Pinpoint the cell where the given text exists, returning its (x, y) midpoint coordinate. 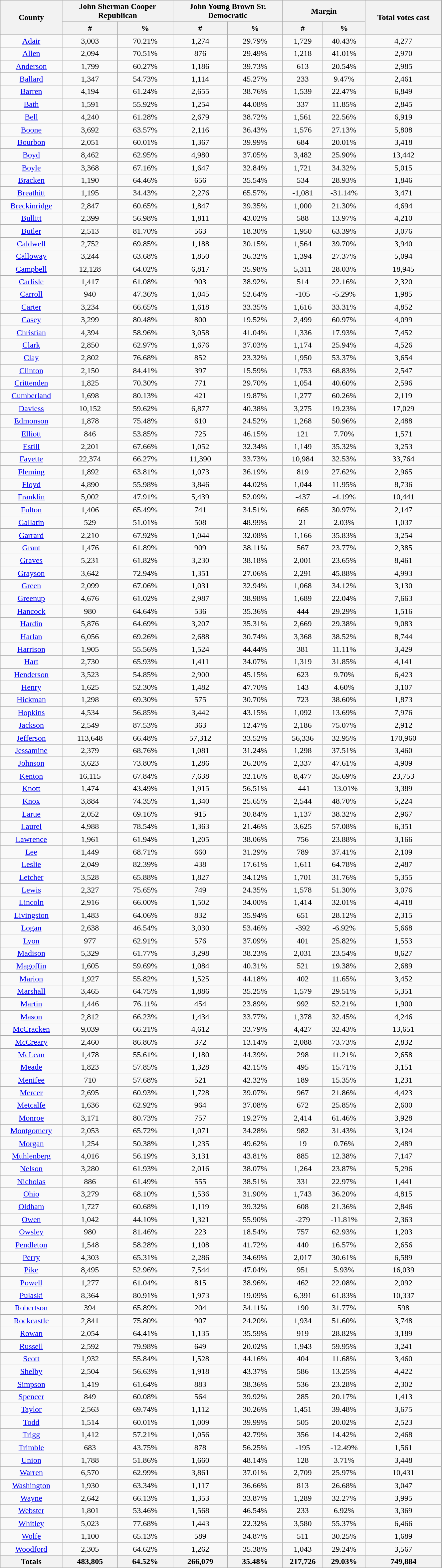
121 (303, 434)
8,462 (90, 155)
75.07% (344, 725)
3,623 (90, 763)
61.64% (145, 1384)
11.11% (344, 649)
Boyle (31, 167)
-31.14% (344, 193)
454 (200, 1004)
2,642 (90, 1498)
28.12% (344, 915)
45.88% (344, 573)
756 (303, 839)
1,571 (403, 434)
19.09% (255, 1295)
2,730 (90, 662)
Pulaski (31, 1295)
Madison (31, 953)
23.77% (344, 548)
-105 (303, 294)
27.37% (344, 256)
7,976 (403, 712)
381 (303, 649)
56.85% (145, 712)
34.28% (255, 1131)
4,422 (403, 1371)
-12.49% (344, 1447)
65.72% (145, 1131)
80.13% (145, 396)
43.75% (145, 1447)
Bell (31, 117)
Butler (31, 231)
35.94% (255, 915)
Menifee (31, 1080)
38.51% (255, 1181)
Meade (31, 1067)
8,364 (90, 1295)
4,676 (90, 599)
Green (31, 586)
67.16% (145, 167)
22.04% (344, 599)
2,460 (90, 1042)
27.06% (255, 573)
55.84% (145, 1359)
52.21% (344, 1004)
1,579 (303, 991)
33.79% (255, 1029)
42.79% (255, 1435)
3,846 (200, 484)
55.37% (344, 1523)
7,452 (403, 332)
567 (303, 548)
4,394 (90, 332)
3,528 (90, 877)
75.48% (145, 421)
2,337 (303, 763)
Lee (31, 852)
68.71% (145, 852)
60.27% (145, 66)
3,166 (403, 839)
39.35% (255, 206)
Metcalfe (31, 1105)
6,056 (90, 637)
61.24% (145, 92)
Carroll (31, 294)
34.00% (255, 903)
63.39% (344, 231)
2,916 (90, 903)
33.35% (255, 307)
5,015 (403, 167)
57.85% (145, 1067)
10,152 (90, 408)
Cumberland (31, 396)
2,186 (303, 725)
977 (90, 940)
1,186 (200, 66)
846 (90, 434)
1,262 (200, 1549)
1,618 (200, 307)
Marshall (31, 991)
58.96% (145, 332)
438 (200, 865)
32.95% (344, 738)
1,728 (200, 1093)
-6.92% (344, 928)
4,277 (403, 41)
4,852 (403, 307)
Franklin (31, 497)
19 (303, 1143)
3,442 (200, 712)
56.51% (255, 789)
1,205 (200, 839)
4,534 (90, 712)
2,592 (90, 1346)
3,580 (303, 1523)
1,827 (200, 877)
34.87% (255, 1536)
2,088 (303, 1042)
2,689 (403, 966)
1,188 (200, 244)
511 (303, 1536)
1,446 (90, 1004)
25.94% (344, 345)
80.73% (145, 1118)
22.56% (344, 117)
65.57% (255, 193)
2,016 (200, 1169)
69.74% (145, 1410)
7.70% (344, 434)
42.32% (255, 1080)
51.86% (145, 1460)
66.27% (145, 459)
75.80% (145, 1321)
Nicholas (31, 1181)
44.39% (255, 1055)
1,231 (403, 1080)
60.97% (344, 320)
3,465 (90, 991)
3,003 (90, 41)
61.77% (145, 953)
2,052 (90, 814)
672 (303, 1105)
909 (200, 548)
64.62% (145, 1549)
23.28% (344, 1384)
1,524 (200, 649)
52.64% (255, 294)
2,669 (303, 624)
363 (200, 725)
3,642 (90, 573)
649 (200, 1346)
Hancock (31, 611)
4,303 (90, 1257)
35.59% (255, 1333)
22.47% (344, 92)
1,135 (200, 1333)
43.49% (145, 789)
Hardin (31, 624)
84.41% (145, 371)
2,544 (303, 801)
32.34% (255, 446)
38.06% (255, 839)
2,461 (403, 79)
815 (200, 1283)
3,429 (403, 649)
37.08% (255, 1105)
2,053 (90, 1131)
1,482 (200, 687)
3,448 (403, 1460)
40.31% (255, 966)
64.78% (344, 865)
55.82% (145, 978)
64.02% (145, 269)
1,625 (90, 687)
1,799 (90, 66)
3.71% (344, 1460)
4,526 (403, 345)
39.73% (255, 66)
1,274 (200, 41)
69.16% (145, 814)
Morgan (31, 1143)
1,419 (90, 1384)
6,570 (90, 1473)
30.74% (255, 637)
8,627 (403, 953)
62.91% (145, 940)
2,802 (90, 358)
49.62% (255, 1143)
2,499 (303, 320)
204 (200, 1308)
5,439 (200, 497)
421 (200, 396)
Laurel (31, 827)
2,513 (90, 231)
444 (303, 611)
61.89% (145, 548)
Hopkins (31, 712)
Muhlenberg (31, 1156)
41.04% (255, 332)
0.76% (344, 1143)
21.86% (344, 1093)
28.82% (344, 1333)
Garrard (31, 535)
23.89% (255, 1004)
55.56% (145, 649)
Washington (31, 1485)
3,523 (90, 674)
Hickman (31, 700)
43.15% (255, 712)
11,390 (200, 459)
Barren (31, 92)
Gallatin (31, 522)
1,973 (200, 1295)
1,218 (303, 54)
Greenup (31, 599)
5,023 (90, 1523)
8,736 (403, 484)
29.51% (344, 991)
Kenton (31, 776)
1,449 (90, 852)
21 (303, 522)
8,744 (403, 637)
Lewis (31, 890)
38.52% (344, 637)
82.39% (145, 865)
47.04% (255, 1270)
35.38% (255, 1549)
2,832 (403, 1042)
967 (303, 1093)
36.32% (255, 256)
44.44% (255, 649)
Nelson (31, 1169)
6,877 (200, 408)
11.21% (344, 1055)
1,823 (90, 1067)
2,286 (200, 1257)
4,246 (403, 1017)
1,112 (200, 1410)
38.92% (255, 282)
29.70% (255, 383)
3,928 (403, 1118)
14.42% (344, 1435)
1,328 (200, 1067)
25.65% (255, 801)
1,056 (200, 1435)
Owen (31, 1219)
61.49% (145, 1181)
Lyon (31, 940)
Larue (31, 814)
4,240 (90, 117)
1,286 (200, 763)
3,047 (403, 1485)
598 (403, 1308)
2,523 (403, 1422)
1,729 (303, 41)
12.38% (344, 1156)
1,825 (90, 383)
26.20% (255, 763)
1,031 (200, 586)
Hart (31, 662)
38.96% (255, 1283)
1,918 (200, 1371)
34.43% (145, 193)
3,279 (90, 1194)
32.94% (255, 586)
Anderson (31, 66)
Letcher (31, 877)
2,596 (403, 383)
51.30% (344, 890)
32.08% (255, 535)
Trigg (31, 1435)
55.98% (145, 484)
534 (303, 180)
7,663 (403, 599)
5,296 (403, 1169)
3,130 (403, 586)
Adair (31, 41)
613 (303, 66)
3,675 (403, 1410)
Clark (31, 345)
45.15% (255, 674)
61.08% (145, 282)
79.98% (145, 1346)
964 (200, 1105)
2,658 (403, 1055)
44.10% (145, 1219)
Pendleton (31, 1245)
505 (303, 1422)
6,817 (200, 269)
80.48% (145, 320)
1,605 (90, 966)
9.47% (344, 79)
Estill (31, 446)
81.46% (145, 1232)
1,045 (200, 294)
Fulton (31, 510)
35.25% (255, 991)
1,886 (200, 991)
26.68% (344, 1485)
2,488 (403, 421)
10,984 (303, 459)
Mercer (31, 1093)
Livingston (31, 915)
555 (200, 1181)
23.88% (344, 839)
23.32% (255, 358)
1,647 (200, 167)
17.93% (344, 332)
Powell (31, 1283)
Total votes cast (403, 17)
2,119 (403, 396)
32.45% (344, 1017)
56.25% (255, 1447)
1,411 (200, 662)
24.52% (255, 421)
3,567 (403, 1549)
Ohio (31, 1194)
35.31% (255, 624)
20.54% (344, 66)
28.03% (344, 269)
2,709 (303, 1473)
32.53% (344, 459)
1,117 (200, 1485)
819 (303, 472)
3,241 (403, 1346)
1,516 (403, 611)
59.69% (145, 966)
2,399 (90, 218)
683 (90, 1447)
1,878 (90, 421)
992 (303, 1004)
1,363 (200, 827)
2,017 (303, 1257)
59.95% (344, 1346)
1,434 (200, 1017)
Montgomery (31, 1131)
6,849 (403, 92)
1,009 (200, 1422)
69.85% (145, 244)
3,124 (403, 1131)
Warren (31, 1473)
47.36% (145, 294)
1,721 (303, 167)
62.92% (145, 1105)
-13.01% (344, 789)
Scott (31, 1359)
394 (90, 1308)
3,107 (403, 687)
401 (303, 940)
1,413 (403, 1397)
3,884 (90, 801)
2,150 (90, 371)
21.30% (344, 206)
3,995 (403, 1498)
5,224 (403, 801)
1,698 (90, 396)
3,244 (90, 256)
59.62% (145, 408)
38.36% (255, 1384)
1,476 (90, 548)
19.38% (344, 966)
61.94% (145, 839)
2,147 (403, 510)
80.91% (145, 1295)
2,487 (403, 865)
30.97% (344, 510)
Woodford (31, 1549)
57.21% (145, 1435)
440 (303, 1245)
Boone (31, 130)
1,336 (303, 332)
35.54% (255, 180)
1,930 (90, 1485)
39.92% (255, 1397)
33,764 (403, 459)
564 (200, 1397)
30.70% (255, 700)
9,083 (403, 624)
Jessamine (31, 750)
60.68% (145, 1207)
38.76% (255, 92)
3,280 (90, 1169)
1,474 (90, 789)
Taylor (31, 1410)
19.23% (344, 408)
1,934 (303, 1321)
66.00% (145, 903)
44.02% (255, 484)
1,564 (303, 244)
940 (90, 294)
Casey (31, 320)
1,676 (200, 345)
749 (200, 890)
2,031 (303, 953)
2,109 (403, 852)
3,058 (200, 332)
Henry (31, 687)
35.69% (344, 776)
Shelby (31, 1371)
Campbell (31, 269)
37.09% (255, 940)
72.94% (145, 573)
1,340 (200, 801)
1,319 (303, 662)
337 (303, 104)
656 (200, 180)
1,591 (90, 104)
2,379 (90, 750)
52.30% (145, 687)
2,655 (200, 92)
54.85% (145, 674)
1,203 (403, 1232)
4,815 (403, 1194)
2,987 (200, 599)
2,201 (90, 446)
36.20% (344, 1194)
2,051 (90, 142)
8,495 (90, 1270)
19.27% (255, 1118)
3,418 (403, 142)
1,905 (90, 649)
39.32% (255, 1207)
1,084 (200, 966)
5,329 (90, 953)
Henderson (31, 674)
2,841 (90, 1321)
2,302 (403, 1384)
74.35% (145, 801)
22.16% (344, 282)
56.19% (145, 1156)
1,367 (200, 142)
3,471 (403, 193)
6,423 (403, 674)
113,648 (90, 738)
31.43% (344, 1131)
3,692 (90, 130)
1,801 (90, 1511)
Wayne (31, 1498)
1,478 (90, 1055)
849 (90, 1397)
33.87% (255, 1498)
38.98% (255, 599)
11.65% (344, 978)
-4.19% (344, 497)
52.96% (145, 1270)
4,210 (403, 218)
25.85% (344, 1105)
1,932 (90, 1359)
2,688 (200, 637)
1,525 (200, 978)
4,016 (90, 1156)
12,128 (90, 269)
903 (200, 282)
189 (303, 1080)
266,079 (200, 1561)
2,638 (90, 928)
Christian (31, 332)
Grayson (31, 573)
2,363 (403, 1219)
2,846 (403, 1207)
397 (200, 371)
402 (303, 978)
58.28% (145, 1245)
Fleming (31, 472)
885 (303, 1156)
69.26% (145, 637)
Breathitt (31, 193)
66.21% (145, 1029)
68.83% (344, 371)
813 (303, 1485)
John Young Brown Sr.Democratic (228, 11)
55.90% (255, 1219)
Whitley (31, 1523)
63.57% (145, 130)
575 (200, 700)
1,351 (200, 573)
Lincoln (31, 903)
64.64% (145, 611)
1,100 (90, 1536)
21.36% (344, 1207)
725 (200, 434)
25.82% (344, 940)
Martin (31, 1004)
-437 (303, 497)
Marion (31, 978)
57.68% (145, 1080)
County (31, 17)
65.89% (145, 1308)
McCracken (31, 1029)
5,094 (403, 256)
1,568 (200, 1511)
50.38% (145, 1143)
60.65% (145, 206)
37.01% (255, 1473)
Edmonson (31, 421)
1,900 (403, 1004)
1,611 (303, 865)
18.30% (255, 231)
723 (303, 700)
47.70% (255, 687)
5,351 (403, 991)
Margin (324, 11)
1,149 (303, 446)
56.63% (145, 1371)
48.70% (344, 801)
61.02% (145, 599)
64.41% (145, 1333)
3,748 (403, 1321)
42.15% (255, 1067)
34.07% (255, 662)
64.06% (145, 915)
7,638 (200, 776)
64.46% (145, 180)
2,414 (303, 1118)
170,960 (403, 738)
33.73% (255, 459)
23.87% (344, 1169)
30.25% (344, 1536)
Trimble (31, 1447)
1,054 (303, 383)
660 (200, 852)
1,927 (90, 978)
1,528 (200, 1359)
Todd (31, 1422)
25.90% (344, 155)
30.15% (255, 244)
1,811 (200, 218)
1,451 (303, 1410)
Bourbon (31, 142)
39.48% (344, 1410)
60.93% (145, 1093)
1,873 (403, 700)
4,141 (403, 662)
McCreary (31, 1042)
1,539 (303, 92)
1,037 (403, 522)
1,353 (200, 1498)
Bracken (31, 180)
3,275 (303, 408)
-392 (303, 928)
46.15% (255, 434)
2.03% (344, 522)
1,378 (303, 1017)
589 (200, 1536)
41.01% (344, 54)
66.48% (145, 738)
70.51% (145, 54)
6,919 (403, 117)
13,442 (403, 155)
1,847 (200, 206)
1,846 (403, 180)
31.76% (344, 877)
1,092 (303, 712)
3,389 (403, 789)
789 (303, 852)
1,660 (200, 1460)
50.96% (344, 421)
32.16% (255, 776)
128 (303, 1460)
73.73% (344, 1042)
53.37% (344, 358)
Logan (31, 928)
1,190 (90, 180)
608 (303, 1207)
38.72% (255, 117)
9,039 (90, 1029)
3,299 (90, 320)
3,298 (200, 953)
1,195 (90, 193)
1,578 (303, 890)
651 (303, 915)
1,743 (303, 1194)
878 (200, 1447)
53.85% (145, 434)
23.54% (344, 953)
56,336 (303, 738)
-279 (303, 1219)
24.20% (255, 1321)
Rockcastle (31, 1321)
65.31% (145, 1257)
Ballard (31, 79)
588 (303, 218)
4,694 (403, 206)
36.66% (255, 1485)
Simpson (31, 1384)
1,042 (90, 1219)
298 (303, 1055)
2,489 (403, 1143)
1,915 (200, 789)
Magoffin (31, 966)
2,912 (403, 725)
20.01% (344, 142)
1,576 (303, 130)
Graves (31, 560)
64.75% (145, 991)
73.80% (145, 763)
Caldwell (31, 244)
34.69% (255, 1257)
1,081 (200, 750)
65.88% (145, 877)
285 (303, 1397)
1,616 (303, 307)
Carter (31, 307)
1,406 (90, 510)
30.61% (344, 1257)
57.08% (344, 827)
29.03% (344, 1561)
Fayette (31, 459)
60.26% (344, 396)
6.92% (344, 1511)
10,441 (403, 497)
800 (200, 320)
832 (200, 915)
-195 (303, 1447)
2,054 (90, 1333)
75.65% (145, 890)
35.36% (255, 611)
Bath (31, 104)
2,092 (403, 1283)
5,311 (303, 269)
1,000 (303, 206)
Leslie (31, 865)
2,656 (403, 1245)
2,327 (90, 890)
508 (200, 522)
13.25% (344, 1371)
576 (200, 940)
2,752 (90, 244)
Boyd (31, 155)
61.83% (344, 1295)
29.29% (344, 611)
2,900 (200, 674)
2,385 (403, 548)
2,315 (403, 915)
22,374 (90, 459)
1,043 (303, 1549)
78.54% (145, 827)
3,171 (90, 1118)
40.60% (344, 383)
29.24% (344, 1549)
41.72% (255, 1245)
Webster (31, 1511)
34.51% (255, 510)
23,753 (403, 776)
5,355 (403, 877)
1,985 (403, 294)
Jefferson (31, 738)
710 (90, 1080)
35.98% (255, 269)
5.93% (344, 1270)
44.18% (255, 978)
39.07% (255, 1093)
3,253 (403, 446)
3,861 (200, 1473)
35.83% (344, 535)
35.48% (255, 1561)
1,347 (90, 79)
883 (200, 1384)
1,701 (303, 877)
4,612 (200, 1029)
55.61% (145, 1055)
63.81% (145, 472)
16.57% (344, 1245)
7,544 (200, 1270)
Crittenden (31, 383)
2,291 (303, 573)
5,808 (403, 130)
684 (303, 142)
2,468 (403, 1435)
64.69% (145, 624)
4,980 (200, 155)
12.47% (255, 725)
3,940 (403, 244)
66.65% (145, 307)
25.97% (344, 1473)
Allen (31, 54)
1,536 (200, 1194)
1,514 (90, 1422)
331 (303, 1181)
65.13% (145, 1536)
43.02% (255, 218)
John Sherman CooperRepublican (117, 11)
33.31% (344, 307)
30.84% (255, 814)
67.66% (145, 446)
143 (303, 687)
1,443 (200, 1523)
610 (200, 421)
Union (31, 1460)
Oldham (31, 1207)
2,845 (403, 104)
52.09% (255, 497)
31.77% (344, 1308)
43.37% (255, 1371)
Floyd (31, 484)
15.71% (344, 1067)
Elliott (31, 434)
54.73% (145, 79)
44.08% (255, 104)
62.93% (344, 1232)
Knox (31, 801)
48.99% (255, 522)
67.06% (145, 586)
Calloway (31, 256)
Carlisle (31, 282)
51.01% (145, 522)
3,234 (90, 307)
2,094 (90, 54)
982 (303, 1131)
4,427 (303, 1029)
586 (303, 1371)
3,189 (403, 1333)
483,805 (90, 1561)
Grant (31, 548)
38.32% (344, 814)
2,305 (90, 1549)
13.69% (344, 712)
1,264 (303, 1169)
63.68% (145, 256)
-1,081 (303, 193)
1,137 (303, 814)
37.03% (255, 345)
876 (200, 54)
1,174 (303, 345)
10,337 (403, 1295)
23.65% (344, 560)
51.60% (344, 1321)
19.87% (255, 396)
2,116 (200, 130)
1,961 (90, 839)
38.23% (255, 953)
32.84% (255, 167)
Breckinridge (31, 206)
1,073 (200, 472)
38.07% (255, 1169)
1,412 (90, 1435)
2,850 (90, 345)
21.46% (255, 827)
29.49% (255, 54)
Knott (31, 789)
4,423 (403, 1093)
514 (303, 282)
56.98% (145, 218)
372 (200, 1042)
1,892 (90, 472)
37.51% (344, 750)
6,466 (403, 1523)
32.43% (344, 1029)
Spencer (31, 1397)
5,231 (90, 560)
2,320 (403, 282)
1,166 (303, 535)
19.52% (255, 320)
76.68% (145, 358)
8,477 (303, 776)
1,114 (200, 79)
18,945 (403, 269)
33.52% (255, 738)
Clinton (31, 371)
2,970 (403, 54)
1,268 (303, 421)
38.18% (255, 560)
3,452 (403, 978)
67.84% (145, 776)
749,884 (403, 1561)
13.14% (255, 1042)
38.11% (255, 548)
35.32% (344, 446)
34.11% (255, 1308)
1,119 (200, 1207)
1,394 (303, 256)
741 (200, 510)
62.97% (145, 345)
623 (303, 674)
6,589 (403, 1257)
217,726 (303, 1561)
33.77% (255, 1017)
3,230 (200, 560)
462 (303, 1283)
4,194 (90, 92)
48.14% (255, 1460)
57,312 (200, 738)
1,289 (303, 1498)
1,235 (200, 1143)
Rowan (31, 1333)
1,068 (303, 586)
29.79% (255, 41)
66.13% (145, 1498)
1,850 (200, 256)
43.81% (255, 1156)
1,727 (90, 1207)
4,099 (403, 320)
5,002 (90, 497)
907 (200, 1321)
5,876 (90, 624)
22.08% (344, 1283)
22.32% (255, 1523)
65.49% (145, 510)
2,099 (90, 586)
13,651 (403, 1029)
Russell (31, 1346)
17,029 (403, 408)
6,351 (403, 827)
919 (303, 1333)
55.92% (145, 104)
39.70% (344, 244)
66.23% (145, 1017)
31.29% (255, 852)
68.10% (145, 1194)
2,563 (90, 1410)
29.38% (344, 624)
1,414 (303, 903)
11.85% (344, 104)
6,391 (303, 1295)
-11.81% (344, 1219)
1,417 (90, 282)
40.43% (344, 41)
1,788 (90, 1460)
4,890 (90, 484)
-441 (303, 789)
1,553 (403, 940)
87.53% (145, 725)
47.91% (145, 497)
2,812 (90, 1017)
10,431 (403, 1473)
2,504 (90, 1371)
2,210 (90, 535)
Daviess (31, 408)
2,985 (403, 66)
8,461 (403, 560)
Robertson (31, 1308)
36.19% (255, 472)
Harlan (31, 637)
63.34% (145, 1485)
28.93% (344, 180)
62.99% (145, 1473)
771 (200, 383)
852 (200, 358)
68.76% (145, 750)
70.21% (145, 41)
Monroe (31, 1118)
3,369 (403, 1511)
5,668 (403, 928)
2,695 (90, 1093)
190 (303, 1308)
1,502 (200, 903)
Mason (31, 1017)
1,548 (90, 1245)
32.01% (344, 903)
2,967 (403, 814)
17.61% (255, 865)
3,030 (200, 928)
69.30% (145, 700)
61.46% (344, 1118)
15.59% (255, 371)
Owsley (31, 1232)
27.62% (344, 472)
47.61% (344, 763)
2,276 (200, 193)
1,441 (403, 1181)
81.70% (145, 231)
1,180 (200, 1055)
951 (303, 1270)
495 (303, 1067)
20.17% (344, 1397)
4,909 (403, 763)
563 (200, 231)
38.60% (344, 700)
16,115 (90, 776)
4,988 (90, 827)
44.16% (255, 1359)
Bullitt (31, 218)
65.93% (145, 662)
61.93% (145, 1169)
McLean (31, 1055)
77.68% (145, 1523)
2,679 (200, 117)
11.95% (344, 484)
665 (303, 510)
1,943 (303, 1346)
886 (90, 1181)
13.97% (344, 218)
7,147 (403, 1156)
15.35% (344, 1080)
36.43% (255, 130)
Totals (31, 1561)
Wolfe (31, 1536)
4,418 (403, 903)
Lawrence (31, 839)
37.41% (344, 852)
1,483 (90, 915)
2,049 (90, 865)
1,108 (200, 1245)
60.08% (145, 1397)
37.05% (255, 155)
61.04% (145, 1283)
2,600 (403, 1105)
2,547 (403, 371)
70.30% (145, 383)
1,321 (200, 1219)
11.68% (344, 1359)
2,847 (90, 206)
915 (200, 814)
86.86% (145, 1042)
2,549 (90, 725)
30.26% (255, 1410)
4.60% (344, 687)
1,753 (303, 371)
61.28% (145, 117)
61.82% (145, 560)
3,151 (403, 1067)
22.97% (344, 1181)
Johnson (31, 763)
3,482 (303, 155)
3,654 (403, 358)
76.11% (145, 1004)
356 (303, 1435)
45.27% (255, 79)
3,207 (200, 624)
67.92% (145, 535)
31.24% (255, 750)
529 (90, 522)
2,001 (303, 560)
16,039 (403, 1270)
Pike (31, 1270)
3,625 (303, 827)
-5.29% (344, 294)
27.13% (344, 130)
404 (303, 1359)
3,254 (403, 535)
24.35% (255, 890)
1,052 (200, 446)
1,071 (200, 1131)
223 (200, 1232)
40.38% (255, 408)
Jackson (31, 725)
34.32% (344, 167)
1,636 (90, 1105)
Harrison (31, 649)
9.70% (344, 674)
3,131 (200, 1156)
31.85% (344, 662)
Perry (31, 1257)
32.27% (344, 1498)
Clay (31, 358)
4,993 (403, 573)
2,965 (403, 472)
18.54% (255, 1232)
64.52% (145, 1561)
31.90% (255, 1194)
62.95% (145, 155)
